Detect which cell encompasses the target text, then output its [x, y] center coordinate. 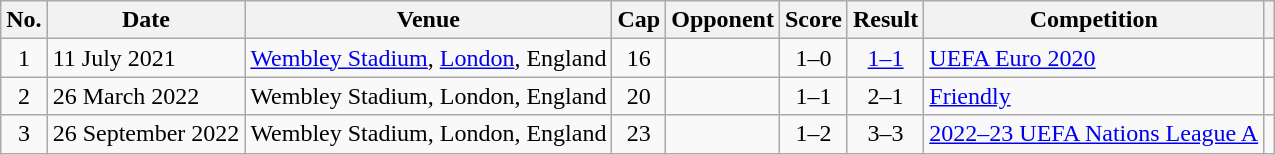
Opponent [723, 20]
Date [146, 20]
11 July 2021 [146, 58]
UEFA Euro 2020 [1094, 58]
Result [885, 20]
No. [24, 20]
Score [813, 20]
23 [639, 134]
Competition [1094, 20]
3 [24, 134]
3–3 [885, 134]
1 [24, 58]
1–0 [813, 58]
16 [639, 58]
Friendly [1094, 96]
20 [639, 96]
Cap [639, 20]
Venue [428, 20]
2 [24, 96]
26 September 2022 [146, 134]
26 March 2022 [146, 96]
1–2 [813, 134]
2022–23 UEFA Nations League A [1094, 134]
2–1 [885, 96]
